Search for the cell housing the specified text and yield its (X, Y) center coordinate. 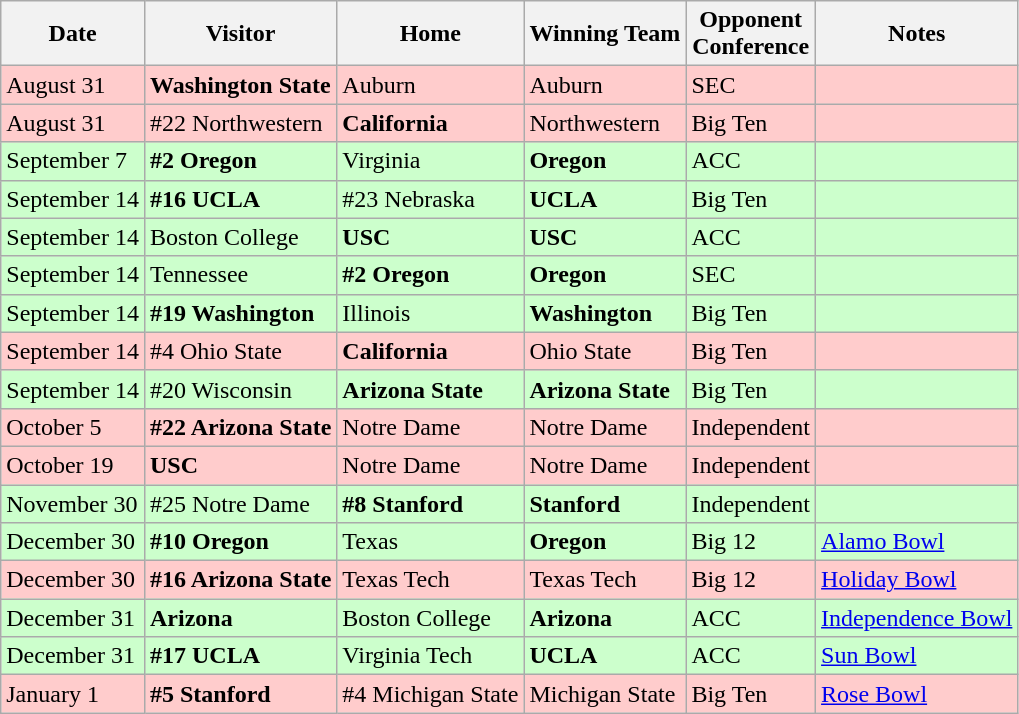
Rose Bowl (917, 694)
November 30 (73, 503)
#22 Northwestern (240, 123)
Home (430, 34)
#5 Stanford (240, 694)
#22 Arizona State (240, 427)
#17 UCLA (240, 656)
September 7 (73, 161)
#16 Arizona State (240, 580)
October 19 (73, 465)
Sun Bowl (917, 656)
OpponentConference (751, 34)
#4 Ohio State (240, 351)
Notes (917, 34)
Independence Bowl (917, 618)
Alamo Bowl (917, 542)
October 5 (73, 427)
Texas (430, 542)
Illinois (430, 313)
Winning Team (605, 34)
Michigan State (605, 694)
Virginia (430, 161)
#10 Oregon (240, 542)
Ohio State (605, 351)
Visitor (240, 34)
Northwestern (605, 123)
Stanford (605, 503)
Virginia Tech (430, 656)
#8 Stanford (430, 503)
#19 Washington (240, 313)
January 1 (73, 694)
Washington (605, 313)
Washington State (240, 85)
#4 Michigan State (430, 694)
#16 UCLA (240, 199)
#23 Nebraska (430, 199)
#20 Wisconsin (240, 389)
Holiday Bowl (917, 580)
Tennessee (240, 275)
Date (73, 34)
#25 Notre Dame (240, 503)
